Return (x, y) of the center of cell containing provided text 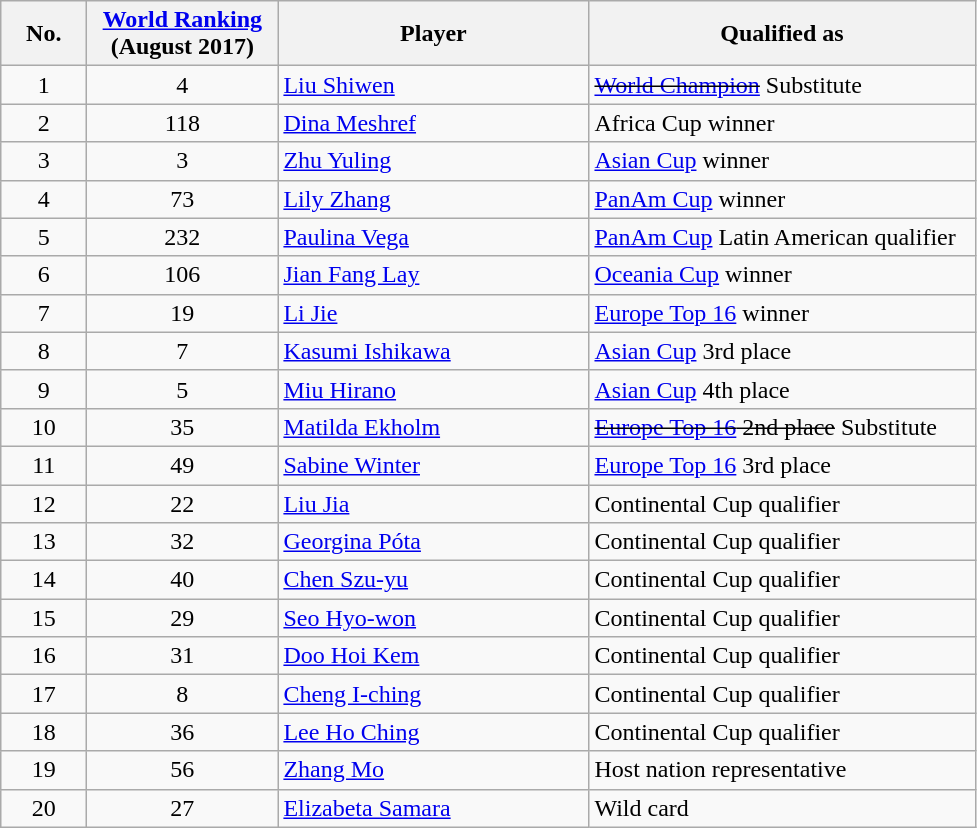
10 (44, 427)
56 (182, 770)
31 (182, 656)
Doo Hoi Kem (434, 656)
No. (44, 34)
11 (44, 465)
World Ranking(August 2017) (182, 34)
12 (44, 503)
232 (182, 237)
Li Jie (434, 313)
Kasumi Ishikawa (434, 351)
14 (44, 580)
9 (44, 389)
Wild card (782, 808)
Jian Fang Lay (434, 275)
Georgina Póta (434, 542)
17 (44, 694)
World Champion Substitute (782, 85)
Oceania Cup winner (782, 275)
Host nation representative (782, 770)
Lily Zhang (434, 199)
1 (44, 85)
Cheng I-ching (434, 694)
35 (182, 427)
27 (182, 808)
Chen Szu-yu (434, 580)
106 (182, 275)
Sabine Winter (434, 465)
Zhu Yuling (434, 161)
Europe Top 16 3rd place (782, 465)
Elizabeta Samara (434, 808)
Player (434, 34)
Europe Top 16 winner (782, 313)
22 (182, 503)
16 (44, 656)
32 (182, 542)
73 (182, 199)
Seo Hyo-won (434, 618)
Asian Cup winner (782, 161)
6 (44, 275)
Liu Shiwen (434, 85)
Liu Jia (434, 503)
Europe Top 16 2nd place Substitute (782, 427)
2 (44, 123)
Miu Hirano (434, 389)
40 (182, 580)
Zhang Mo (434, 770)
Asian Cup 3rd place (782, 351)
Asian Cup 4th place (782, 389)
20 (44, 808)
13 (44, 542)
Qualified as (782, 34)
PanAm Cup Latin American qualifier (782, 237)
Matilda Ekholm (434, 427)
PanAm Cup winner (782, 199)
118 (182, 123)
Africa Cup winner (782, 123)
Lee Ho Ching (434, 732)
15 (44, 618)
Paulina Vega (434, 237)
18 (44, 732)
Dina Meshref (434, 123)
36 (182, 732)
29 (182, 618)
49 (182, 465)
